Pinpoint the cell where the given text exists, returning its [x, y] midpoint coordinate. 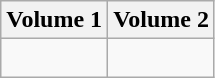
Volume 1 [54, 20]
Volume 2 [162, 20]
